Provide the [x, y] coordinate of the cell's center where the given text is located.  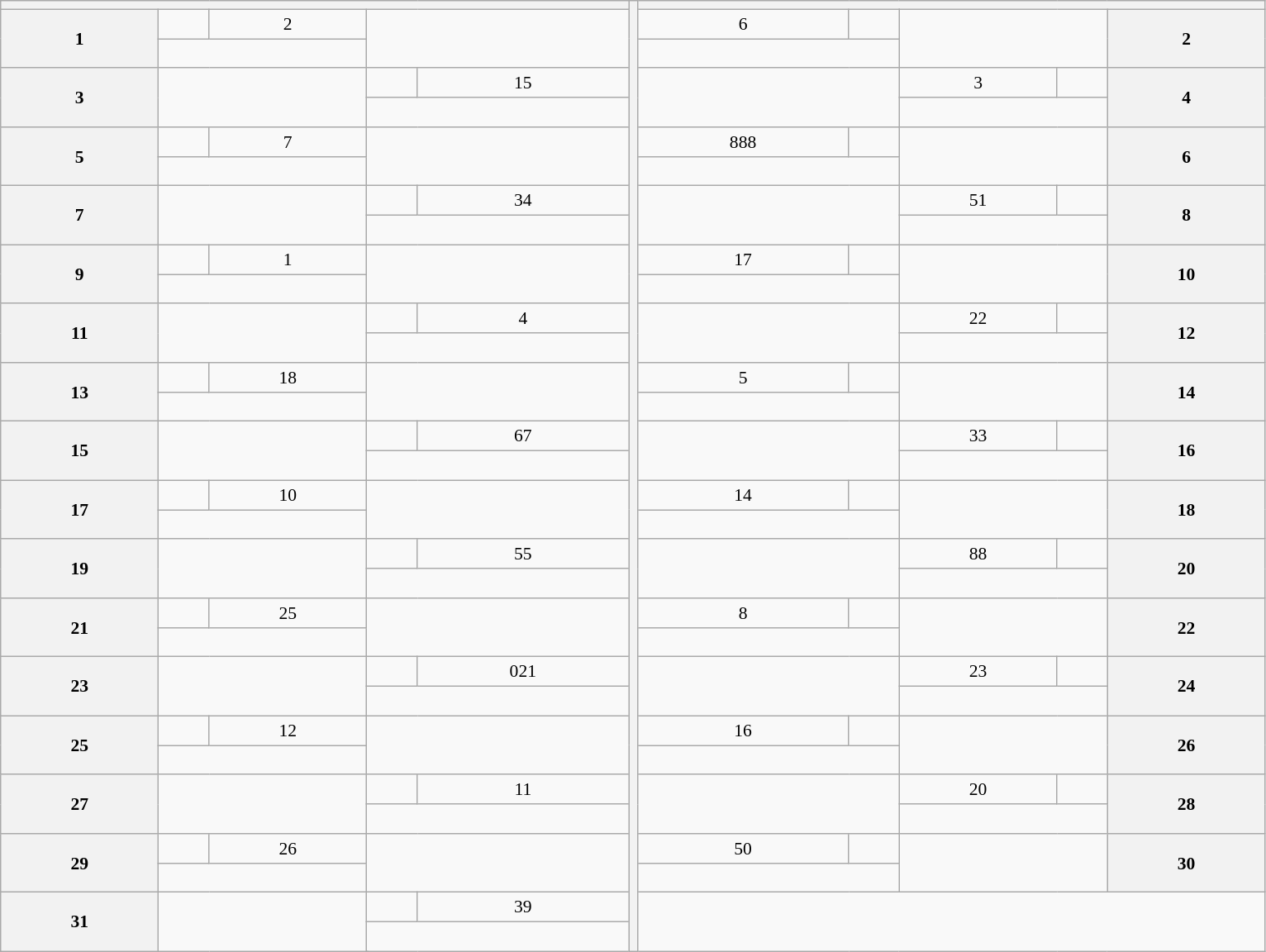
27 [79, 805]
21 [79, 628]
55 [523, 555]
88 [978, 555]
30 [1187, 863]
50 [743, 849]
29 [79, 863]
67 [523, 436]
31 [79, 922]
51 [978, 201]
24 [1187, 686]
021 [523, 672]
33 [978, 436]
39 [523, 907]
13 [79, 392]
888 [743, 142]
19 [79, 569]
34 [523, 201]
28 [1187, 805]
9 [79, 274]
